Determine the [x, y] coordinate at the center of the cell enclosing the given text.  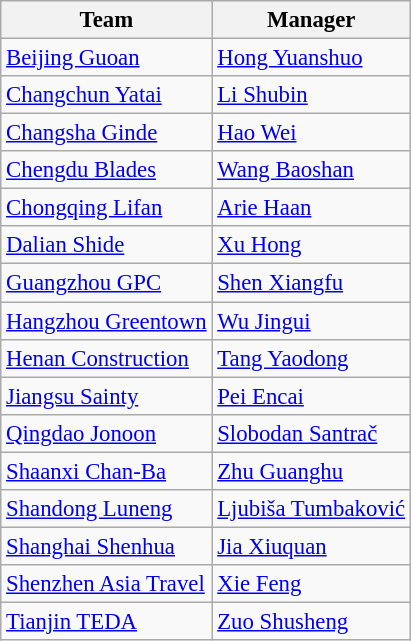
Qingdao Jonoon [106, 433]
Hao Wei [312, 133]
Shandong Luneng [106, 509]
Xu Hong [312, 245]
Ljubiša Tumbaković [312, 509]
Dalian Shide [106, 245]
Henan Construction [106, 358]
Manager [312, 20]
Zuo Shusheng [312, 621]
Shaanxi Chan-Ba [106, 471]
Tang Yaodong [312, 358]
Changchun Yatai [106, 95]
Slobodan Santrač [312, 433]
Hangzhou Greentown [106, 321]
Chengdu Blades [106, 170]
Tianjin TEDA [106, 621]
Zhu Guanghu [312, 471]
Xie Feng [312, 584]
Jia Xiuquan [312, 546]
Chongqing Lifan [106, 208]
Wang Baoshan [312, 170]
Beijing Guoan [106, 58]
Changsha Ginde [106, 133]
Guangzhou GPC [106, 283]
Team [106, 20]
Li Shubin [312, 95]
Shanghai Shenhua [106, 546]
Shenzhen Asia Travel [106, 584]
Wu Jingui [312, 321]
Pei Encai [312, 396]
Shen Xiangfu [312, 283]
Jiangsu Sainty [106, 396]
Arie Haan [312, 208]
Hong Yuanshuo [312, 58]
